Scan for the cell matching the given text and deliver its [X, Y] coordinate at center. 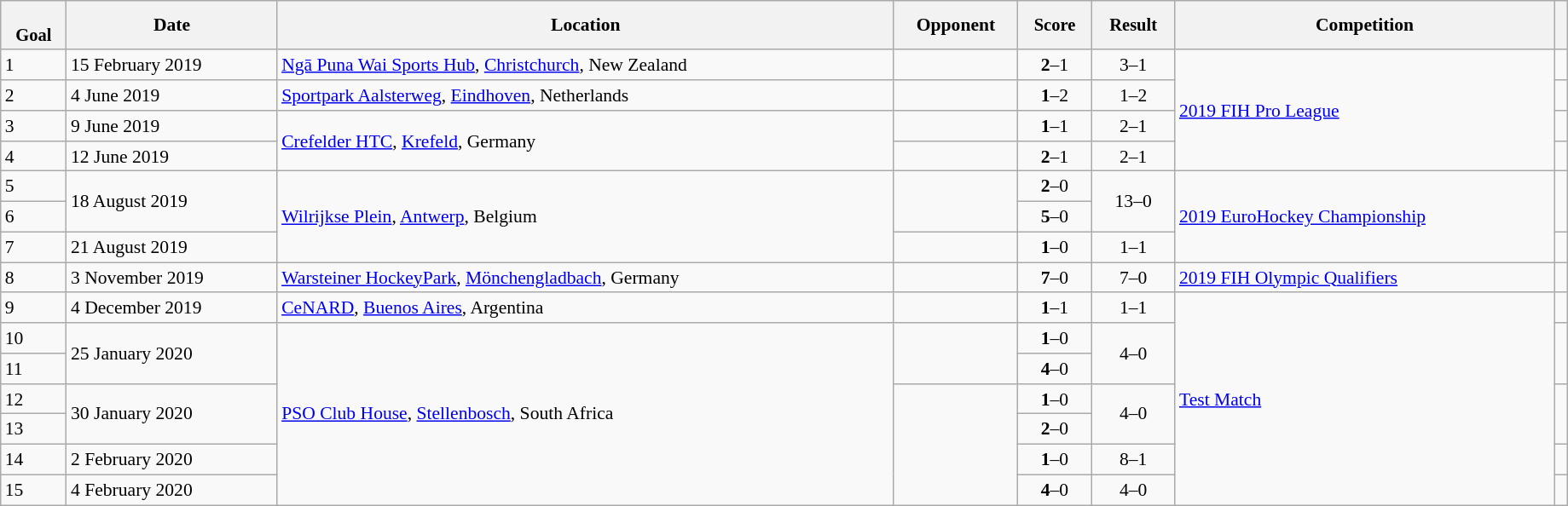
4 February 2020 [172, 491]
PSO Club House, Stellenbosch, South Africa [585, 414]
Sportpark Aalsterweg, Eindhoven, Netherlands [585, 95]
13 [34, 429]
2 [34, 95]
15 [34, 491]
Result [1133, 26]
25 January 2020 [172, 353]
7 [34, 248]
CeNARD, Buenos Aires, Argentina [585, 308]
13–0 [1133, 201]
21 August 2019 [172, 248]
Date [172, 26]
9 June 2019 [172, 126]
9 [34, 308]
11 [34, 369]
Competition [1364, 26]
3 [34, 126]
15 February 2019 [172, 66]
Opponent [955, 26]
5–0 [1056, 217]
Test Match [1364, 399]
2019 EuroHockey Championship [1364, 216]
1 [34, 66]
4 December 2019 [172, 308]
12 June 2019 [172, 157]
2019 FIH Olympic Qualifiers [1364, 278]
Crefelder HTC, Krefeld, Germany [585, 141]
Location [585, 26]
10 [34, 338]
8 [34, 278]
2 February 2020 [172, 460]
3 November 2019 [172, 278]
Wilrijkse Plein, Antwerp, Belgium [585, 216]
5 [34, 187]
14 [34, 460]
6 [34, 217]
Warsteiner HockeyPark, Mönchengladbach, Germany [585, 278]
12 [34, 400]
18 August 2019 [172, 201]
Ngā Puna Wai Sports Hub, Christchurch, New Zealand [585, 66]
2019 FIH Pro League [1364, 111]
4 [34, 157]
4 June 2019 [172, 95]
Goal [34, 26]
Score [1056, 26]
3–1 [1133, 66]
30 January 2020 [172, 414]
8–1 [1133, 460]
